Pinpoint the cell where the given text exists, returning its (X, Y) midpoint coordinate. 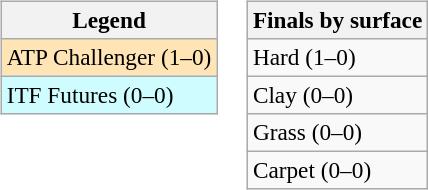
Hard (1–0) (337, 57)
Carpet (0–0) (337, 171)
Grass (0–0) (337, 133)
Legend (108, 20)
ATP Challenger (1–0) (108, 57)
Finals by surface (337, 20)
ITF Futures (0–0) (108, 95)
Clay (0–0) (337, 95)
